Scan for the cell matching the given text and deliver its [x, y] coordinate at center. 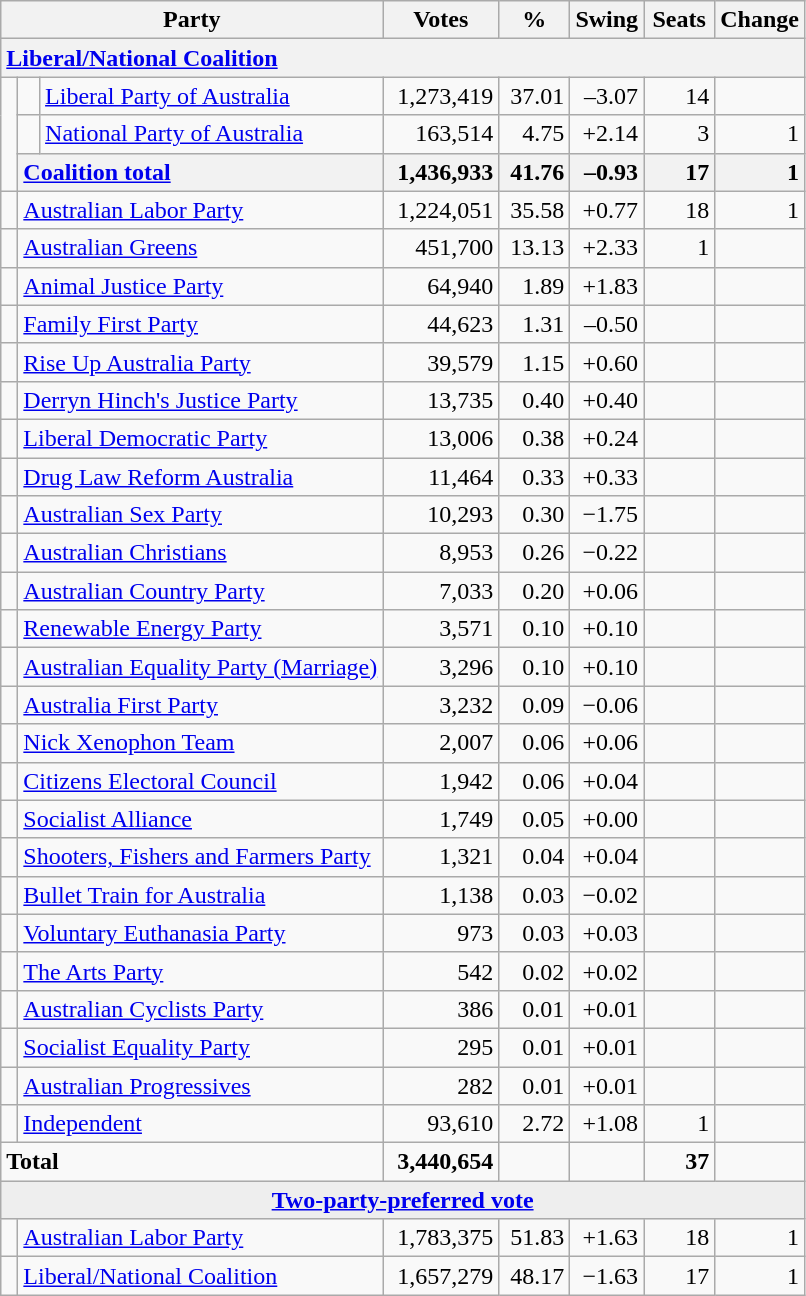
64,940 [441, 286]
Renewable Energy Party [200, 629]
0.33 [534, 477]
1,321 [441, 857]
7,033 [441, 591]
44,623 [441, 324]
Liberal Party of Australia [212, 96]
+1.63 [607, 1238]
National Party of Australia [212, 134]
1,942 [441, 781]
Australian Cyclists Party [200, 1009]
14 [680, 96]
0.30 [534, 515]
0.05 [534, 819]
Votes [441, 20]
Australian Sex Party [200, 515]
Australian Country Party [200, 591]
+0.00 [607, 819]
386 [441, 1009]
Independent [200, 1124]
3,232 [441, 705]
163,514 [441, 134]
−0.06 [607, 705]
Australian Christians [200, 553]
+0.40 [607, 400]
–0.50 [607, 324]
295 [441, 1047]
0.38 [534, 438]
+2.14 [607, 134]
0.09 [534, 705]
0.20 [534, 591]
+1.83 [607, 286]
Shooters, Fishers and Farmers Party [200, 857]
+0.02 [607, 971]
282 [441, 1085]
451,700 [441, 248]
3,296 [441, 667]
Animal Justice Party [200, 286]
1.89 [534, 286]
1,436,933 [441, 172]
Australia First Party [200, 705]
+0.24 [607, 438]
Australian Equality Party (Marriage) [200, 667]
The Arts Party [200, 971]
973 [441, 933]
Change [760, 20]
Drug Law Reform Australia [200, 477]
1,657,279 [441, 1276]
2,007 [441, 743]
+0.60 [607, 362]
10,293 [441, 515]
Nick Xenophon Team [200, 743]
−0.22 [607, 553]
1,749 [441, 819]
8,953 [441, 553]
Bullet Train for Australia [200, 895]
Rise Up Australia Party [200, 362]
3,571 [441, 629]
−0.02 [607, 895]
3,440,654 [441, 1162]
1,273,419 [441, 96]
Socialist Equality Party [200, 1047]
+0.33 [607, 477]
Two-party-preferred vote [403, 1200]
4.75 [534, 134]
1.31 [534, 324]
3 [680, 134]
Coalition total [200, 172]
51.83 [534, 1238]
–3.07 [607, 96]
+1.08 [607, 1124]
37.01 [534, 96]
Australian Progressives [200, 1085]
Socialist Alliance [200, 819]
0.26 [534, 553]
0.40 [534, 400]
1,783,375 [441, 1238]
93,610 [441, 1124]
13,735 [441, 400]
11,464 [441, 477]
Seats [680, 20]
1,138 [441, 895]
1,224,051 [441, 210]
Australian Greens [200, 248]
Voluntary Euthanasia Party [200, 933]
Derryn Hinch's Justice Party [200, 400]
Liberal Democratic Party [200, 438]
0.04 [534, 857]
0.02 [534, 971]
41.76 [534, 172]
+0.77 [607, 210]
+0.03 [607, 933]
35.58 [534, 210]
13.13 [534, 248]
1.15 [534, 362]
Citizens Electoral Council [200, 781]
48.17 [534, 1276]
39,579 [441, 362]
–0.93 [607, 172]
542 [441, 971]
−1.63 [607, 1276]
Total [192, 1162]
Family First Party [200, 324]
2.72 [534, 1124]
+2.33 [607, 248]
−1.75 [607, 515]
37 [680, 1162]
Party [192, 20]
13,006 [441, 438]
Swing [607, 20]
% [534, 20]
